Provide the (x, y) coordinate of the cell's center where the given text is located.  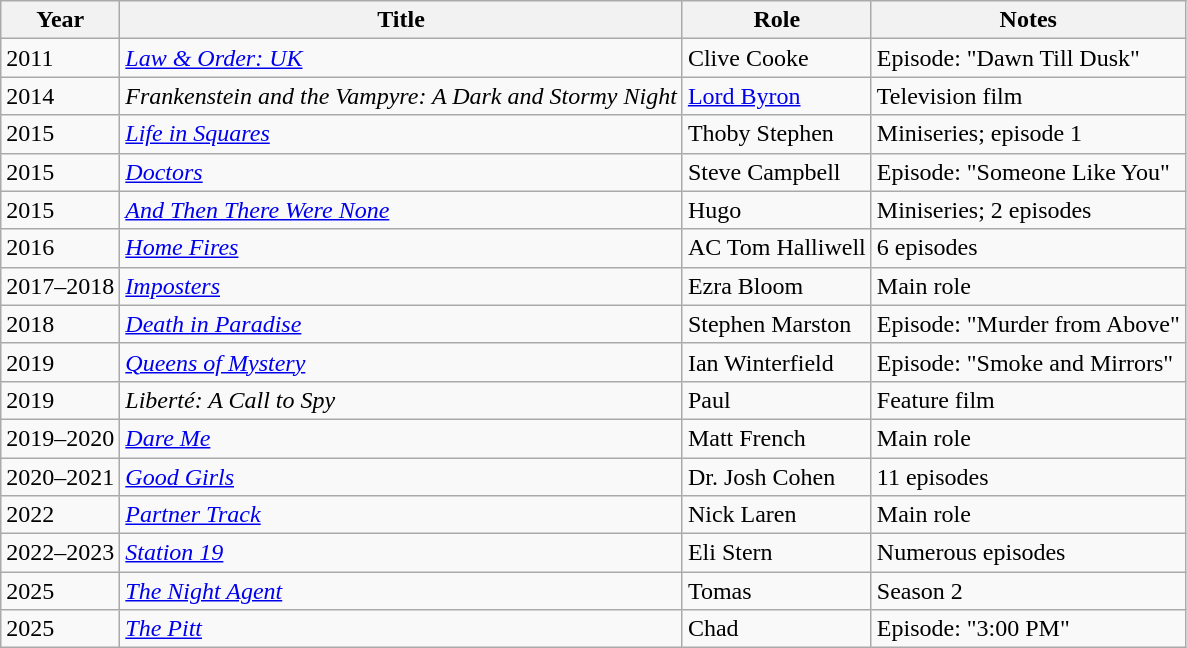
2011 (60, 58)
Tomas (776, 591)
Queens of Mystery (402, 362)
Episode: "Smoke and Mirrors" (1028, 362)
The Night Agent (402, 591)
Doctors (402, 172)
Nick Laren (776, 515)
Station 19 (402, 553)
Partner Track (402, 515)
Episode: "3:00 PM" (1028, 629)
Hugo (776, 210)
Imposters (402, 286)
Death in Paradise (402, 324)
Notes (1028, 20)
Life in Squares (402, 134)
Title (402, 20)
Year (60, 20)
Thoby Stephen (776, 134)
6 episodes (1028, 248)
Ian Winterfield (776, 362)
2022–2023 (60, 553)
Episode: "Someone Like You" (1028, 172)
Miniseries; 2 episodes (1028, 210)
Good Girls (402, 477)
Season 2 (1028, 591)
2020–2021 (60, 477)
Eli Stern (776, 553)
Chad (776, 629)
Television film (1028, 96)
Matt French (776, 438)
Dare Me (402, 438)
Liberté: A Call to Spy (402, 400)
Stephen Marston (776, 324)
2018 (60, 324)
Miniseries; episode 1 (1028, 134)
2017–2018 (60, 286)
Steve Campbell (776, 172)
Ezra Bloom (776, 286)
Episode: "Dawn Till Dusk" (1028, 58)
Clive Cooke (776, 58)
The Pitt (402, 629)
Feature film (1028, 400)
Role (776, 20)
2016 (60, 248)
Law & Order: UK (402, 58)
AC Tom Halliwell (776, 248)
2019–2020 (60, 438)
2014 (60, 96)
Lord Byron (776, 96)
Dr. Josh Cohen (776, 477)
Home Fires (402, 248)
And Then There Were None (402, 210)
Numerous episodes (1028, 553)
Episode: "Murder from Above" (1028, 324)
Frankenstein and the Vampyre: A Dark and Stormy Night (402, 96)
11 episodes (1028, 477)
2022 (60, 515)
Paul (776, 400)
